Pinpoint the cell where the given text exists, returning its [X, Y] midpoint coordinate. 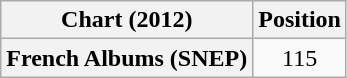
115 [300, 58]
Position [300, 20]
Chart (2012) [127, 20]
French Albums (SNEP) [127, 58]
